Capture the cell that displays the provided text and extract its [x, y] central coordinate. 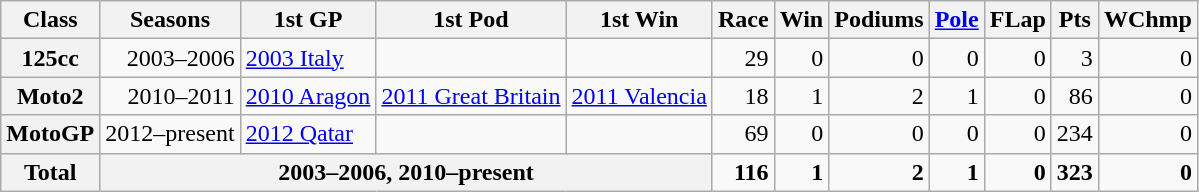
Class [50, 20]
2010–2011 [170, 96]
323 [1074, 172]
Moto2 [50, 96]
2003–2006, 2010–present [406, 172]
1st Pod [471, 20]
Pts [1074, 20]
WChmp [1148, 20]
Pole [956, 20]
1st GP [308, 20]
2003 Italy [308, 58]
2012–present [170, 134]
Podiums [879, 20]
2003–2006 [170, 58]
2011 Valencia [639, 96]
2011 Great Britain [471, 96]
2010 Aragon [308, 96]
125cc [50, 58]
2012 Qatar [308, 134]
Seasons [170, 20]
18 [743, 96]
69 [743, 134]
234 [1074, 134]
FLap [1018, 20]
Win [802, 20]
MotoGP [50, 134]
86 [1074, 96]
3 [1074, 58]
116 [743, 172]
29 [743, 58]
1st Win [639, 20]
Total [50, 172]
Race [743, 20]
